Pinpoint the cell where the given text exists, returning its [X, Y] midpoint coordinate. 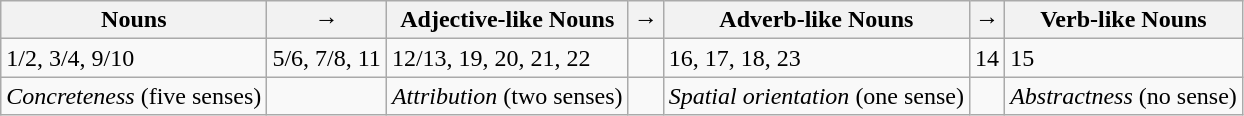
Spatial orientation (one sense) [816, 96]
Concreteness (five senses) [134, 96]
15 [1124, 58]
16, 17, 18, 23 [816, 58]
5/6, 7/8, 11 [327, 58]
Adjective-like Nouns [507, 20]
Abstractness (no sense) [1124, 96]
12/13, 19, 20, 21, 22 [507, 58]
Verb-like Nouns [1124, 20]
1/2, 3/4, 9/10 [134, 58]
Attribution (two senses) [507, 96]
14 [988, 58]
Adverb-like Nouns [816, 20]
Nouns [134, 20]
